Output the (X, Y) coordinate of the center of the cell containing the given text.  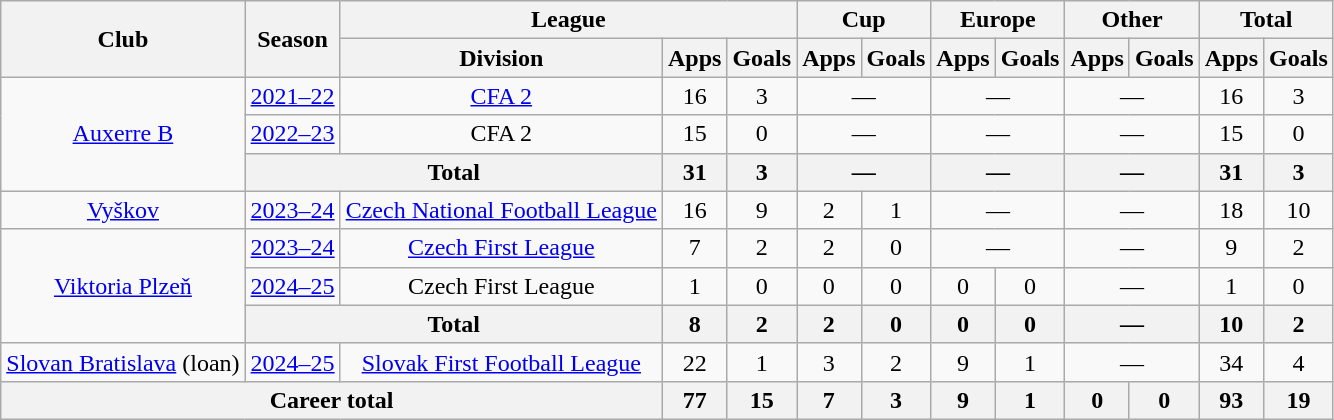
18 (1231, 210)
Career total (332, 400)
93 (1231, 400)
22 (694, 362)
8 (694, 324)
34 (1231, 362)
Europe (998, 20)
Club (123, 39)
Czech National Football League (501, 210)
Season (292, 39)
Slovak First Football League (501, 362)
Division (501, 58)
Cup (864, 20)
2021–22 (292, 96)
Slovan Bratislava (loan) (123, 362)
2022–23 (292, 134)
4 (1299, 362)
Vyškov (123, 210)
Viktoria Plzeň (123, 286)
19 (1299, 400)
Auxerre B (123, 134)
77 (694, 400)
Other (1132, 20)
League (568, 20)
